Return [X, Y] of the center of cell containing provided text 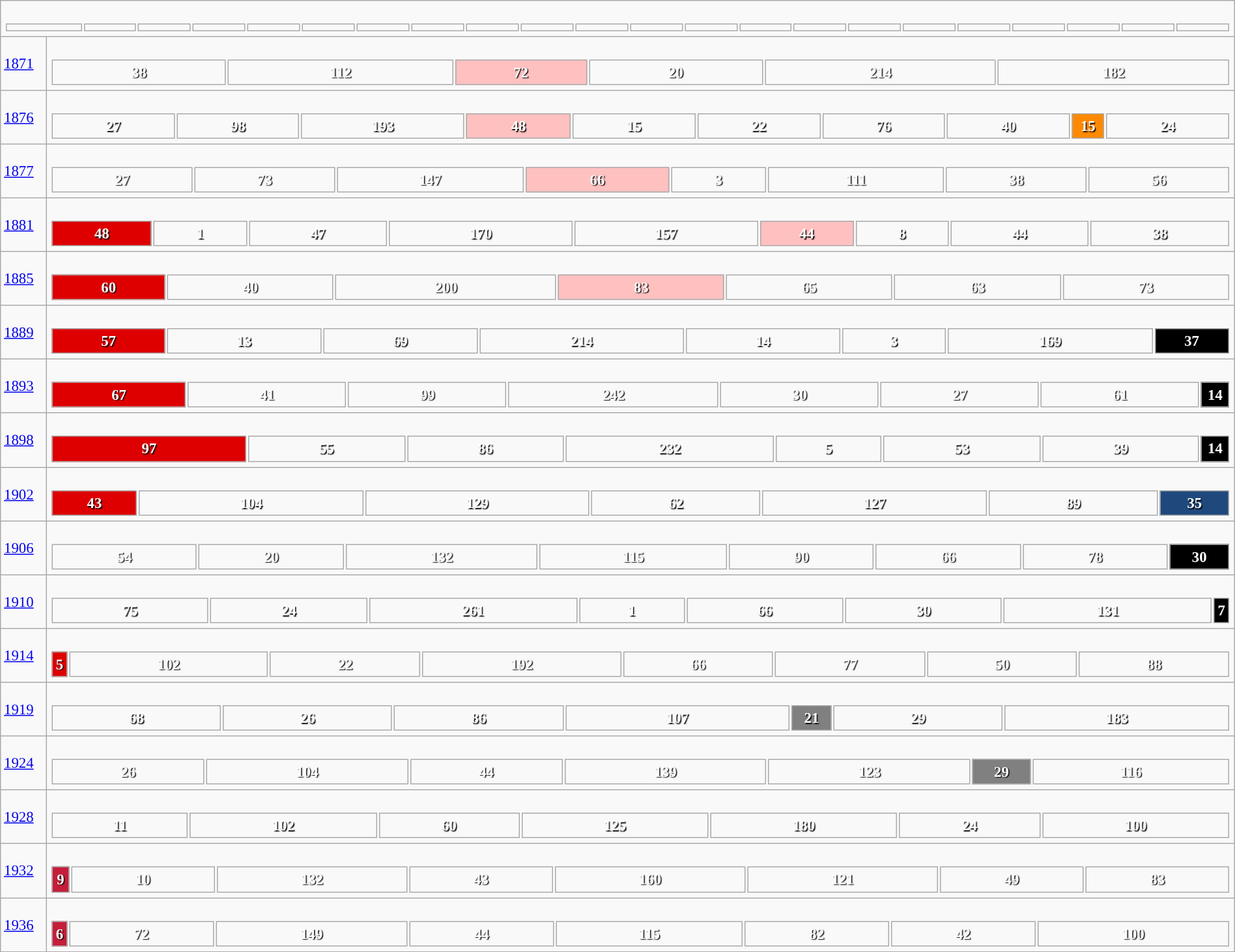
1876 [23, 117]
48 1 47 170 157 44 8 44 38 [640, 225]
54 20 132 115 90 66 78 30 [640, 548]
232 [670, 449]
35 [1195, 503]
139 [665, 772]
77 [850, 664]
147 [430, 180]
200 [446, 288]
160 [650, 879]
75 24 261 1 66 30 131 7 [640, 602]
5 102 22 192 66 77 50 88 [640, 655]
89 [1073, 503]
49 [1012, 879]
8 [901, 233]
9 10 132 43 160 121 49 83 [640, 871]
26 104 44 139 123 29 116 [640, 763]
61 [1120, 395]
68 26 86 107 21 29 183 [640, 710]
62 [676, 503]
82 [817, 934]
56 [1159, 180]
112 [340, 72]
125 [615, 826]
261 [473, 611]
75 [130, 611]
50 [1002, 664]
1877 [23, 171]
129 [477, 503]
98 [238, 126]
6 72 149 44 115 82 42 100 [640, 925]
37 [1192, 341]
47 [318, 233]
1910 [23, 602]
99 [427, 395]
1928 [23, 817]
38 112 72 20 214 182 [640, 64]
27 98 193 48 15 22 76 40 15 24 [640, 117]
63 [977, 288]
43 104 129 62 127 89 35 [640, 494]
67 41 99 242 30 27 61 14 [640, 387]
182 [1114, 72]
7 [1221, 611]
180 [804, 826]
57 [109, 341]
1893 [23, 387]
13 [244, 341]
107 [677, 718]
170 [481, 233]
90 [801, 556]
78 [1095, 556]
131 [1107, 611]
1919 [23, 710]
1885 [23, 279]
60 40 200 83 65 63 73 [640, 279]
123 [870, 772]
76 [883, 126]
88 [1154, 664]
53 [961, 449]
57 13 69 214 14 3 169 37 [640, 332]
69 [400, 341]
11 [120, 826]
41 [267, 395]
27 73 147 66 3 111 38 56 [640, 171]
183 [1116, 718]
11 102 60 125 180 24 100 [640, 817]
149 [311, 934]
1914 [23, 655]
42 [963, 934]
1871 [23, 64]
1898 [23, 440]
1924 [23, 763]
97 55 86 232 5 53 39 14 [640, 440]
39 [1120, 449]
10 [143, 879]
157 [666, 233]
55 [327, 449]
169 [1050, 341]
111 [856, 180]
68 [137, 718]
127 [875, 503]
1906 [23, 548]
65 [809, 288]
1936 [23, 925]
21 [812, 718]
6 [60, 934]
242 [614, 395]
97 [149, 449]
1889 [23, 332]
192 [522, 664]
121 [843, 879]
1902 [23, 494]
9 [61, 879]
54 [124, 556]
67 [119, 395]
116 [1131, 772]
1932 [23, 871]
193 [383, 126]
1881 [23, 225]
